Pinpoint the cell where the given text exists, returning its (x, y) midpoint coordinate. 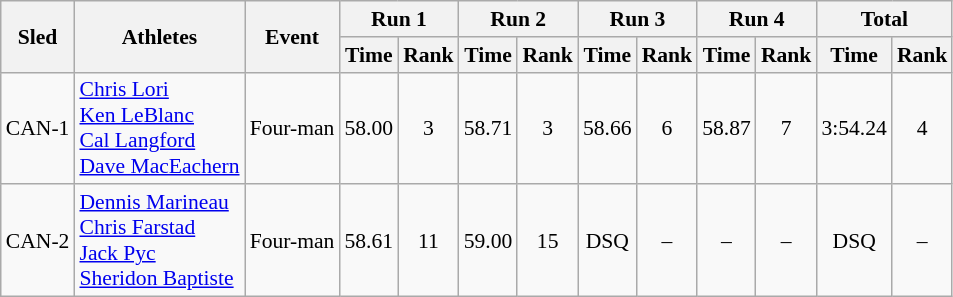
Event (292, 36)
Sled (38, 36)
58.66 (608, 128)
3:54.24 (854, 128)
6 (668, 128)
4 (922, 128)
Athletes (159, 36)
59.00 (488, 241)
11 (428, 241)
Run 3 (638, 19)
58.61 (368, 241)
58.71 (488, 128)
Total (884, 19)
58.87 (726, 128)
15 (548, 241)
58.00 (368, 128)
Run 4 (756, 19)
Chris LoriKen LeBlancCal LangfordDave MacEachern (159, 128)
CAN-2 (38, 241)
CAN-1 (38, 128)
Dennis MarineauChris FarstadJack PycSheridon Baptiste (159, 241)
7 (786, 128)
Run 1 (398, 19)
Run 2 (518, 19)
